Determine the (X, Y) coordinate at the center of the cell enclosing the given text.  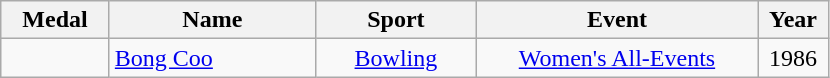
Year (794, 20)
Name (212, 20)
Event (616, 20)
Medal (56, 20)
Women's All-Events (616, 58)
Bowling (396, 58)
1986 (794, 58)
Sport (396, 20)
Bong Coo (212, 58)
